Find where the given text appears and provide that cell's center as [x, y] coordinate. 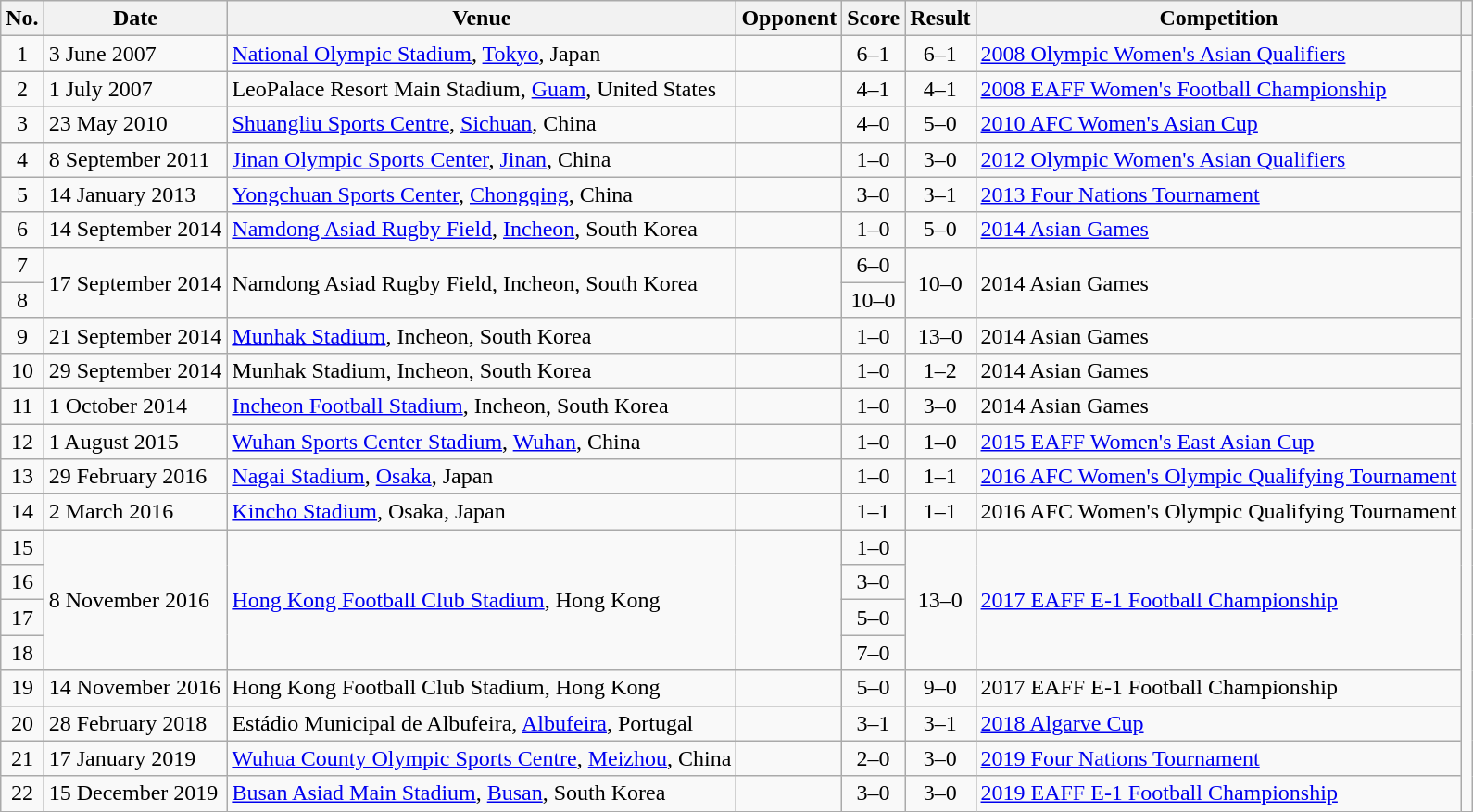
22 [22, 793]
2019 EAFF E-1 Football Championship [1219, 793]
14 [22, 512]
Yongchuan Sports Center, Chongqing, China [482, 194]
2018 Algarve Cup [1219, 723]
Result [940, 19]
7–0 [874, 653]
14 September 2014 [135, 230]
8 September 2011 [135, 159]
3 June 2007 [135, 54]
19 [22, 688]
17 [22, 618]
Score [874, 19]
2019 Four Nations Tournament [1219, 758]
29 September 2014 [135, 370]
29 February 2016 [135, 477]
4 [22, 159]
3 [22, 124]
17 January 2019 [135, 758]
14 January 2013 [135, 194]
Shuangliu Sports Centre, Sichuan, China [482, 124]
2012 Olympic Women's Asian Qualifiers [1219, 159]
6 [22, 230]
2010 AFC Women's Asian Cup [1219, 124]
10 [22, 370]
1–2 [940, 370]
1 [22, 54]
15 December 2019 [135, 793]
2013 Four Nations Tournament [1219, 194]
1 July 2007 [135, 89]
15 [22, 547]
9 [22, 335]
National Olympic Stadium, Tokyo, Japan [482, 54]
2015 EAFF Women's East Asian Cup [1219, 442]
14 November 2016 [135, 688]
21 September 2014 [135, 335]
Competition [1219, 19]
5 [22, 194]
Kincho Stadium, Osaka, Japan [482, 512]
13 [22, 477]
Venue [482, 19]
7 [22, 265]
Busan Asiad Main Stadium, Busan, South Korea [482, 793]
LeoPalace Resort Main Stadium, Guam, United States [482, 89]
2008 EAFF Women's Football Championship [1219, 89]
No. [22, 19]
20 [22, 723]
23 May 2010 [135, 124]
11 [22, 406]
Jinan Olympic Sports Center, Jinan, China [482, 159]
18 [22, 653]
Wuhan Sports Center Stadium, Wuhan, China [482, 442]
17 September 2014 [135, 282]
Wuhua County Olympic Sports Centre, Meizhou, China [482, 758]
Opponent [789, 19]
2008 Olympic Women's Asian Qualifiers [1219, 54]
9–0 [940, 688]
Estádio Municipal de Albufeira, Albufeira, Portugal [482, 723]
6–0 [874, 265]
21 [22, 758]
8 November 2016 [135, 600]
Incheon Football Stadium, Incheon, South Korea [482, 406]
2 March 2016 [135, 512]
Date [135, 19]
2 [22, 89]
1 August 2015 [135, 442]
1 October 2014 [135, 406]
28 February 2018 [135, 723]
12 [22, 442]
4–0 [874, 124]
8 [22, 300]
16 [22, 582]
Nagai Stadium, Osaka, Japan [482, 477]
2–0 [874, 758]
